Provide the (x, y) coordinate of the cell's center where the given text is located.  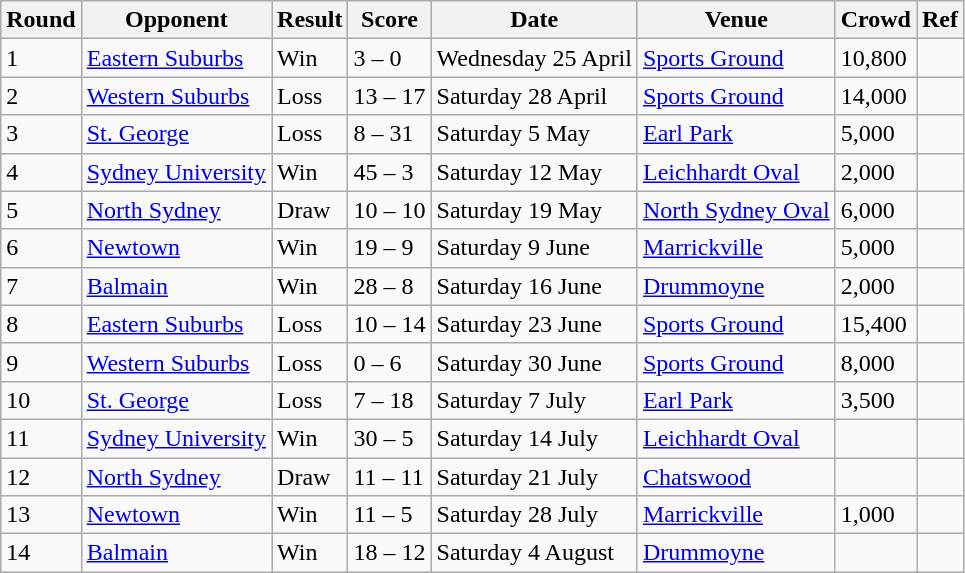
Saturday 28 April (534, 96)
Result (310, 20)
Chatswood (736, 477)
7 – 18 (390, 400)
14,000 (876, 96)
Saturday 30 June (534, 362)
3 (41, 134)
6 (41, 248)
Wednesday 25 April (534, 58)
Saturday 7 July (534, 400)
North Sydney Oval (736, 210)
11 – 5 (390, 515)
Saturday 19 May (534, 210)
Crowd (876, 20)
2 (41, 96)
Opponent (176, 20)
Saturday 23 June (534, 324)
Saturday 21 July (534, 477)
Saturday 12 May (534, 172)
13 – 17 (390, 96)
Date (534, 20)
45 – 3 (390, 172)
10 (41, 400)
8,000 (876, 362)
Saturday 16 June (534, 286)
30 – 5 (390, 438)
Round (41, 20)
28 – 8 (390, 286)
5 (41, 210)
0 – 6 (390, 362)
1 (41, 58)
13 (41, 515)
14 (41, 553)
10 – 14 (390, 324)
8 (41, 324)
1,000 (876, 515)
3 – 0 (390, 58)
Saturday 4 August (534, 553)
7 (41, 286)
10 – 10 (390, 210)
10,800 (876, 58)
Saturday 9 June (534, 248)
4 (41, 172)
15,400 (876, 324)
3,500 (876, 400)
Saturday 28 July (534, 515)
Saturday 5 May (534, 134)
11 – 11 (390, 477)
Ref (940, 20)
Venue (736, 20)
Score (390, 20)
Saturday 14 July (534, 438)
6,000 (876, 210)
19 – 9 (390, 248)
18 – 12 (390, 553)
11 (41, 438)
8 – 31 (390, 134)
9 (41, 362)
12 (41, 477)
